Return (X, Y) of the center of cell containing provided text 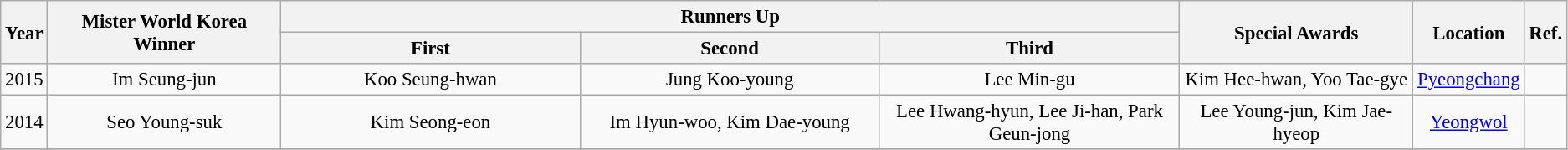
Mister World Korea Winner (164, 32)
Lee Hwang-hyun, Lee Ji-han, Park Geun-jong (1029, 122)
Seo Young-suk (164, 122)
Pyeongchang (1469, 80)
Kim Seong-eon (430, 122)
Year (24, 32)
2014 (24, 122)
First (430, 49)
Third (1029, 49)
Location (1469, 32)
Lee Young-jun, Kim Jae-hyeop (1297, 122)
Jung Koo-young (730, 80)
Kim Hee-hwan, Yoo Tae-gye (1297, 80)
Ref. (1545, 32)
Yeongwol (1469, 122)
Lee Min-gu (1029, 80)
Im Seung-jun (164, 80)
Koo Seung-hwan (430, 80)
Im Hyun-woo, Kim Dae-young (730, 122)
Second (730, 49)
Special Awards (1297, 32)
Runners Up (730, 17)
2015 (24, 80)
